Identify which cell holds the provided text, then report its [X, Y] central coordinate. 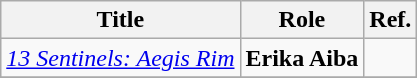
Title [120, 20]
13 Sentinels: Aegis Rim [120, 58]
Ref. [390, 20]
Erika Aiba [302, 58]
Role [302, 20]
